Return the [X, Y] coordinate for the center point of the cell that contains the specified text.  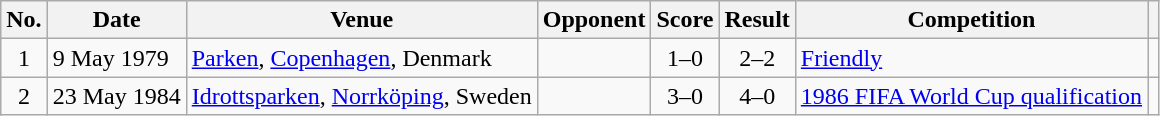
1–0 [685, 58]
2–2 [757, 58]
Opponent [594, 20]
Score [685, 20]
No. [24, 20]
Idrottsparken, Norrköping, Sweden [362, 96]
Competition [971, 20]
Friendly [971, 58]
Result [757, 20]
4–0 [757, 96]
1986 FIFA World Cup qualification [971, 96]
9 May 1979 [116, 58]
Parken, Copenhagen, Denmark [362, 58]
3–0 [685, 96]
2 [24, 96]
1 [24, 58]
Venue [362, 20]
23 May 1984 [116, 96]
Date [116, 20]
